Scan for the cell matching the given text and deliver its (x, y) coordinate at center. 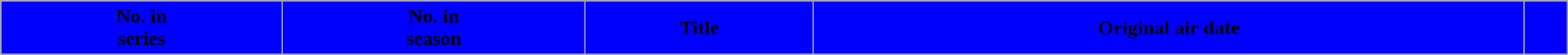
No. inseries (142, 28)
No. inseason (434, 28)
Title (700, 28)
Original air date (1169, 28)
